Capture the cell that displays the provided text and extract its (x, y) central coordinate. 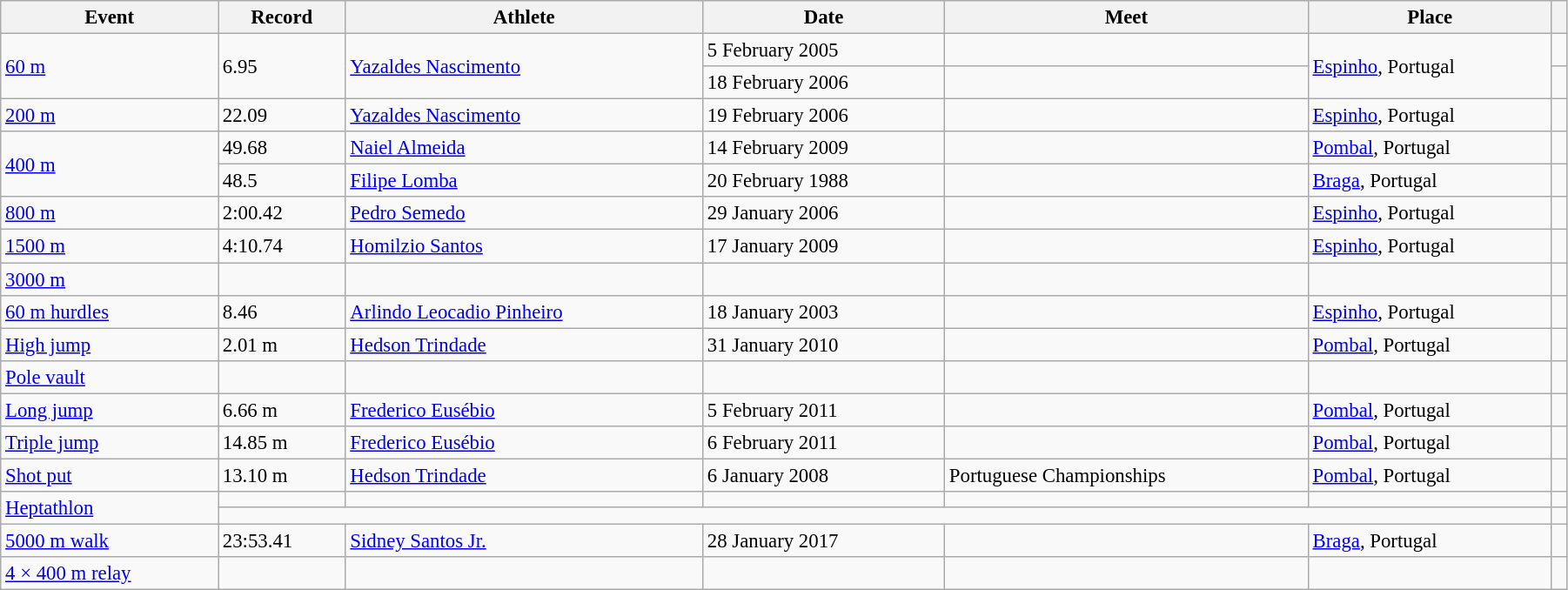
19 February 2006 (824, 116)
Sidney Santos Jr. (524, 540)
Homilzio Santos (524, 246)
Portuguese Championships (1127, 475)
5 February 2011 (824, 410)
Long jump (110, 410)
48.5 (282, 181)
Arlindo Leocadio Pinheiro (524, 312)
22.09 (282, 116)
1500 m (110, 246)
800 m (110, 213)
Heptathlon (110, 508)
Filipe Lomba (524, 181)
Date (824, 17)
4:10.74 (282, 246)
400 m (110, 164)
8.46 (282, 312)
Record (282, 17)
Triple jump (110, 443)
14.85 m (282, 443)
13.10 m (282, 475)
17 January 2009 (824, 246)
20 February 1988 (824, 181)
6 February 2011 (824, 443)
Naiel Almeida (524, 148)
6.95 (282, 66)
3000 m (110, 279)
Pedro Semedo (524, 213)
18 February 2006 (824, 83)
31 January 2010 (824, 345)
4 × 400 m relay (110, 573)
28 January 2017 (824, 540)
Place (1430, 17)
Meet (1127, 17)
200 m (110, 116)
6.66 m (282, 410)
14 February 2009 (824, 148)
Shot put (110, 475)
Pole vault (110, 377)
29 January 2006 (824, 213)
49.68 (282, 148)
18 January 2003 (824, 312)
Athlete (524, 17)
60 m (110, 66)
23:53.41 (282, 540)
High jump (110, 345)
5000 m walk (110, 540)
5 February 2005 (824, 50)
2.01 m (282, 345)
60 m hurdles (110, 312)
Event (110, 17)
6 January 2008 (824, 475)
2:00.42 (282, 213)
